From the cell containing the given text, extract its center point as [x, y] coordinate. 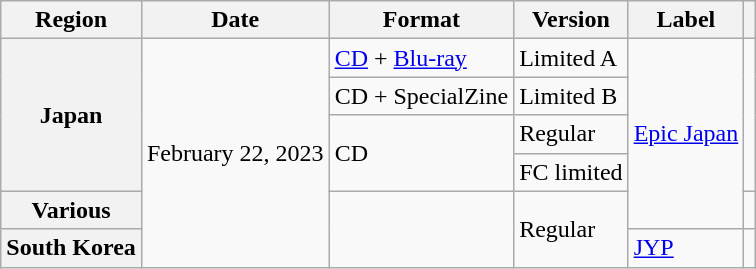
Epic Japan [686, 134]
JYP [686, 248]
CD + Blu-ray [422, 58]
Label [686, 20]
Various [72, 210]
Japan [72, 115]
FC limited [571, 172]
Date [235, 20]
CD + SpecialZine [422, 96]
Version [571, 20]
Limited B [571, 96]
Limited A [571, 58]
Format [422, 20]
South Korea [72, 248]
CD [422, 153]
Region [72, 20]
February 22, 2023 [235, 153]
